From the cell containing the given text, extract its center point as [x, y] coordinate. 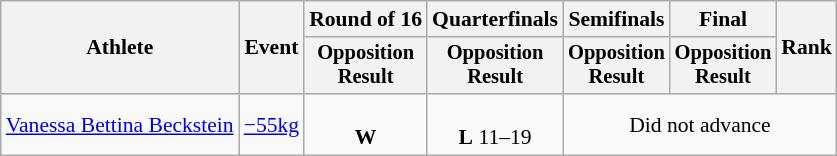
Did not advance [700, 124]
L 11–19 [495, 124]
W [366, 124]
Final [724, 19]
Quarterfinals [495, 19]
Athlete [120, 48]
Vanessa Bettina Beckstein [120, 124]
Rank [806, 48]
Event [272, 48]
Round of 16 [366, 19]
−55kg [272, 124]
Semifinals [616, 19]
